Extract the (x, y) coordinate from the center of the cell holding the provided text.  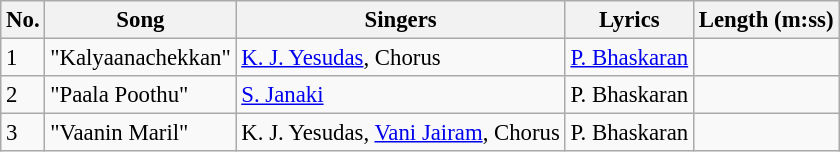
K. J. Yesudas, Vani Jairam, Chorus (400, 133)
Lyrics (629, 20)
"Vaanin Maril" (140, 133)
Song (140, 20)
3 (23, 133)
2 (23, 95)
K. J. Yesudas, Chorus (400, 58)
1 (23, 58)
"Paala Poothu" (140, 95)
S. Janaki (400, 95)
No. (23, 20)
Singers (400, 20)
"Kalyaanachekkan" (140, 58)
Length (m:ss) (766, 20)
